Find where the given text appears and provide that cell's center as (x, y) coordinate. 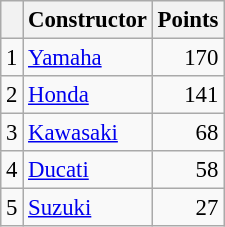
2 (12, 95)
Honda (88, 95)
5 (12, 208)
27 (188, 208)
3 (12, 133)
Kawasaki (88, 133)
1 (12, 58)
Yamaha (88, 58)
Suzuki (88, 208)
58 (188, 170)
141 (188, 95)
170 (188, 58)
Ducati (88, 170)
Constructor (88, 20)
4 (12, 170)
Points (188, 20)
68 (188, 133)
